From the cell containing the given text, extract its center point as (X, Y) coordinate. 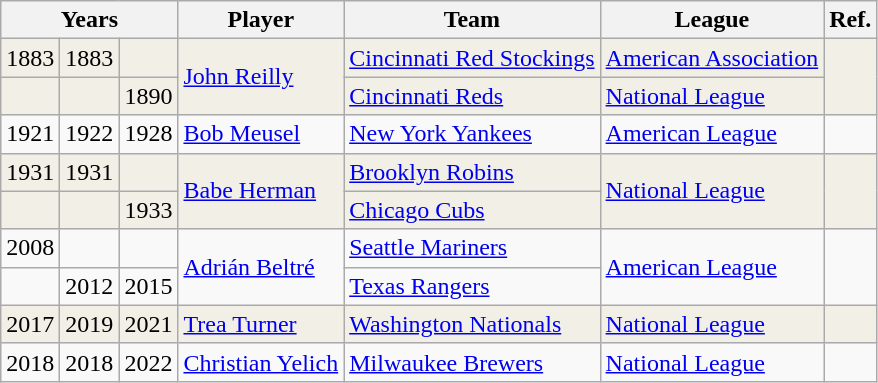
Ref. (850, 20)
2019 (90, 324)
1928 (148, 134)
Team (472, 20)
1933 (148, 210)
Christian Yelich (261, 362)
Bob Meusel (261, 134)
Seattle Mariners (472, 248)
1921 (30, 134)
Washington Nationals (472, 324)
League (712, 20)
Babe Herman (261, 191)
1890 (148, 96)
Milwaukee Brewers (472, 362)
American Association (712, 58)
1922 (90, 134)
Chicago Cubs (472, 210)
2012 (90, 286)
2015 (148, 286)
2021 (148, 324)
Trea Turner (261, 324)
2017 (30, 324)
2008 (30, 248)
Adrián Beltré (261, 267)
John Reilly (261, 77)
2022 (148, 362)
Years (90, 20)
Player (261, 20)
Brooklyn Robins (472, 172)
Cincinnati Red Stockings (472, 58)
Cincinnati Reds (472, 96)
New York Yankees (472, 134)
Texas Rangers (472, 286)
